Find where the given text appears and provide that cell's center as [X, Y] coordinate. 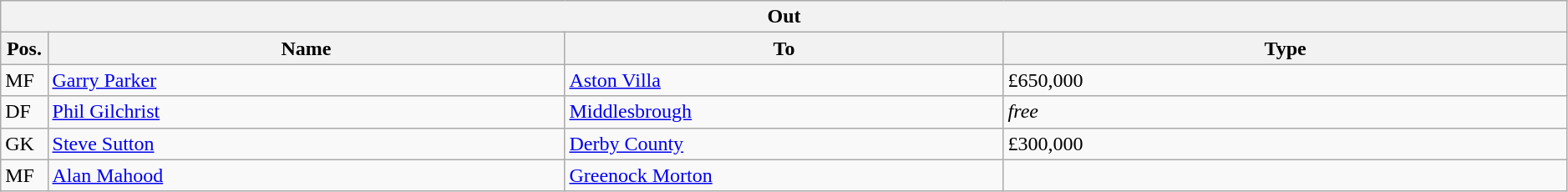
Type [1285, 48]
Pos. [24, 48]
Out [784, 17]
free [1285, 112]
GK [24, 144]
Greenock Morton [784, 175]
£650,000 [1285, 80]
Phil Gilchrist [306, 112]
Derby County [784, 144]
Alan Mahood [306, 175]
Middlesbrough [784, 112]
Aston Villa [784, 80]
Garry Parker [306, 80]
Name [306, 48]
£300,000 [1285, 144]
To [784, 48]
Steve Sutton [306, 144]
DF [24, 112]
